Provide the (x, y) coordinate of the cell's center where the given text is located.  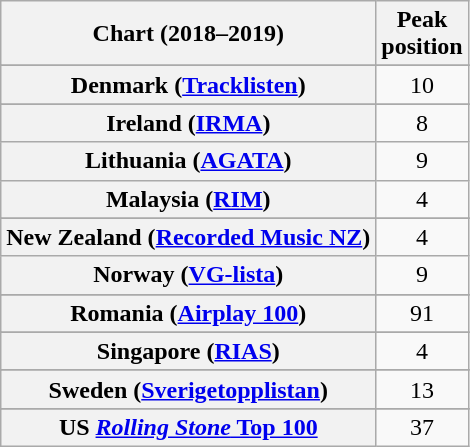
Norway (VG-lista) (188, 275)
New Zealand (Recorded Music NZ) (188, 237)
Denmark (Tracklisten) (188, 85)
Sweden (Sverigetopplistan) (188, 389)
Chart (2018–2019) (188, 34)
Malaysia (RIM) (188, 199)
Peak position (422, 34)
Ireland (IRMA) (188, 123)
91 (422, 313)
13 (422, 389)
10 (422, 85)
US Rolling Stone Top 100 (188, 427)
Lithuania (AGATA) (188, 161)
Romania (Airplay 100) (188, 313)
37 (422, 427)
8 (422, 123)
Singapore (RIAS) (188, 351)
